Locate the cell with the specified text and output its (x, y) center coordinate. 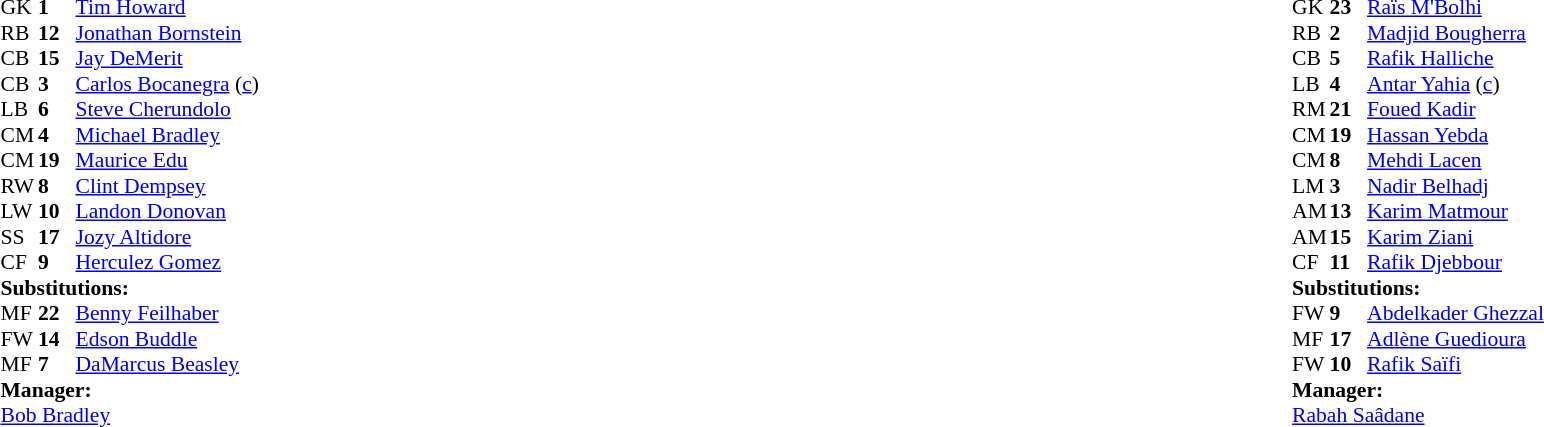
Adlène Guedioura (1456, 339)
Hassan Yebda (1456, 135)
Landon Donovan (168, 211)
Jozy Altidore (168, 237)
Steve Cherundolo (168, 109)
6 (57, 109)
Foued Kadir (1456, 109)
Rafik Saïfi (1456, 365)
Madjid Bougherra (1456, 33)
DaMarcus Beasley (168, 365)
Abdelkader Ghezzal (1456, 313)
Nadir Belhadj (1456, 186)
22 (57, 313)
5 (1349, 59)
Michael Bradley (168, 135)
Clint Dempsey (168, 186)
Benny Feilhaber (168, 313)
Maurice Edu (168, 161)
21 (1349, 109)
RM (1311, 109)
Herculez Gomez (168, 263)
SS (19, 237)
7 (57, 365)
Rafik Djebbour (1456, 263)
12 (57, 33)
11 (1349, 263)
14 (57, 339)
LM (1311, 186)
RW (19, 186)
Carlos Bocanegra (c) (168, 84)
Karim Matmour (1456, 211)
Jonathan Bornstein (168, 33)
Rafik Halliche (1456, 59)
Antar Yahia (c) (1456, 84)
2 (1349, 33)
LW (19, 211)
Edson Buddle (168, 339)
13 (1349, 211)
Karim Ziani (1456, 237)
Jay DeMerit (168, 59)
Mehdi Lacen (1456, 161)
